Scan for the cell matching the given text and deliver its (X, Y) coordinate at center. 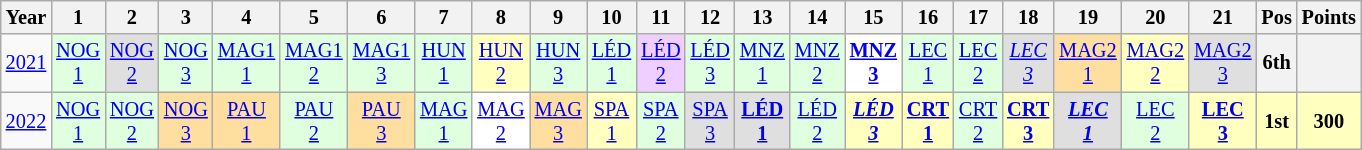
7 (444, 17)
9 (558, 17)
2022 (26, 121)
18 (1028, 17)
14 (818, 17)
SPA2 (660, 121)
MAG3 (558, 121)
4 (246, 17)
MAG2 (500, 121)
Pos (1277, 17)
SPA3 (710, 121)
SPA1 (612, 121)
15 (874, 17)
MNZ1 (762, 63)
MAG12 (314, 63)
5 (314, 17)
13 (762, 17)
12 (710, 17)
MNZ3 (874, 63)
20 (1156, 17)
Points (1329, 17)
2021 (26, 63)
MNZ2 (818, 63)
300 (1329, 121)
MAG23 (1222, 63)
17 (978, 17)
10 (612, 17)
HUN3 (558, 63)
CRT3 (1028, 121)
PAU1 (246, 121)
6th (1277, 63)
MAG1 (444, 121)
2 (132, 17)
21 (1222, 17)
HUN1 (444, 63)
PAU3 (382, 121)
1st (1277, 121)
1 (78, 17)
CRT1 (928, 121)
Year (26, 17)
MAG22 (1156, 63)
3 (186, 17)
11 (660, 17)
CRT2 (978, 121)
MAG13 (382, 63)
MAG11 (246, 63)
16 (928, 17)
8 (500, 17)
19 (1088, 17)
MAG21 (1088, 63)
HUN2 (500, 63)
PAU2 (314, 121)
6 (382, 17)
